Extract the (x, y) coordinate from the center of the cell holding the provided text.  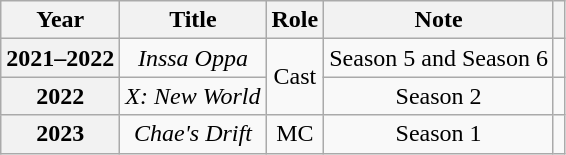
2021–2022 (60, 58)
Title (193, 20)
Role (295, 20)
Year (60, 20)
Inssa Oppa (193, 58)
Season 2 (439, 96)
2022 (60, 96)
MC (295, 134)
X: New World (193, 96)
Cast (295, 77)
Note (439, 20)
Season 1 (439, 134)
Season 5 and Season 6 (439, 58)
2023 (60, 134)
Chae's Drift (193, 134)
